Detect which cell encompasses the target text, then output its (X, Y) center coordinate. 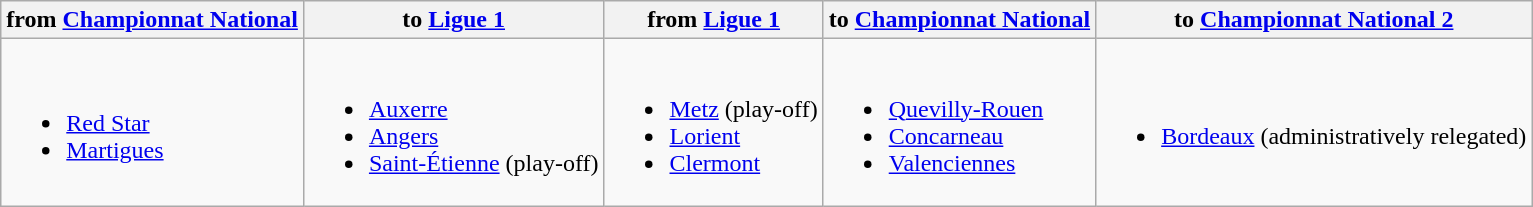
Metz (play-off)LorientClermont (714, 122)
from Ligue 1 (714, 20)
Quevilly-RouenConcarneauValenciennes (959, 122)
to Championnat National 2 (1314, 20)
AuxerreAngersSaint-Étienne (play-off) (454, 122)
Bordeaux (administratively relegated) (1314, 122)
to Ligue 1 (454, 20)
Red StarMartigues (152, 122)
from Championnat National (152, 20)
to Championnat National (959, 20)
